Output the [X, Y] coordinate of the center of the cell containing the given text.  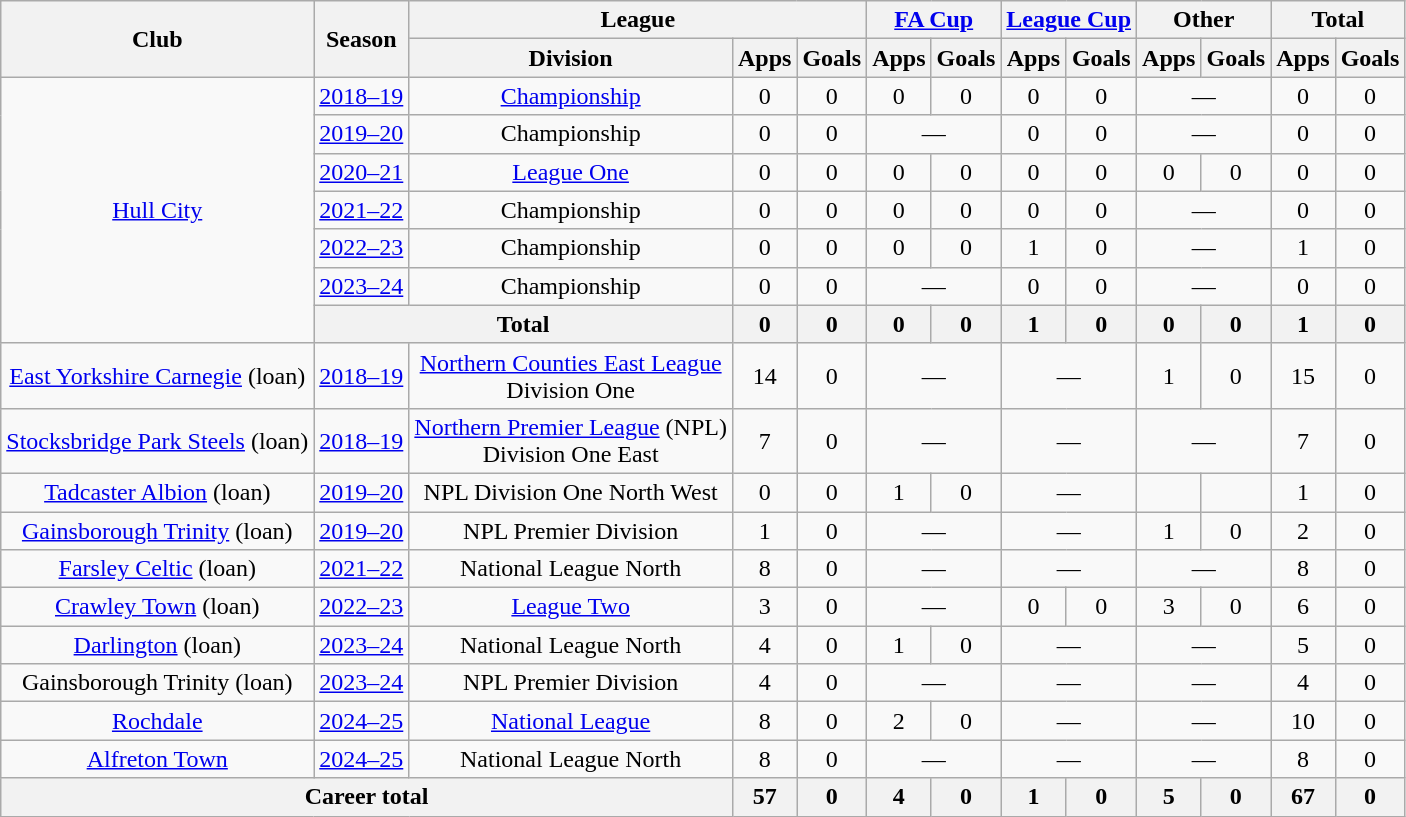
2020–21 [362, 172]
14 [764, 376]
Farsley Celtic (loan) [158, 569]
Club [158, 39]
League Two [571, 607]
67 [1303, 797]
6 [1303, 607]
Rochdale [158, 721]
Career total [367, 797]
10 [1303, 721]
Division [571, 58]
Northern Counties East LeagueDivision One [571, 376]
Tadcaster Albion (loan) [158, 492]
Crawley Town (loan) [158, 607]
57 [764, 797]
National League [571, 721]
Other [1204, 20]
League [638, 20]
East Yorkshire Carnegie (loan) [158, 376]
Season [362, 39]
NPL Division One North West [571, 492]
League One [571, 172]
Alfreton Town [158, 759]
Stocksbridge Park Steels (loan) [158, 440]
League Cup [1069, 20]
Hull City [158, 210]
Darlington (loan) [158, 645]
Northern Premier League (NPL)Division One East [571, 440]
FA Cup [934, 20]
15 [1303, 376]
